Extract the (x, y) coordinate from the center of the cell holding the provided text.  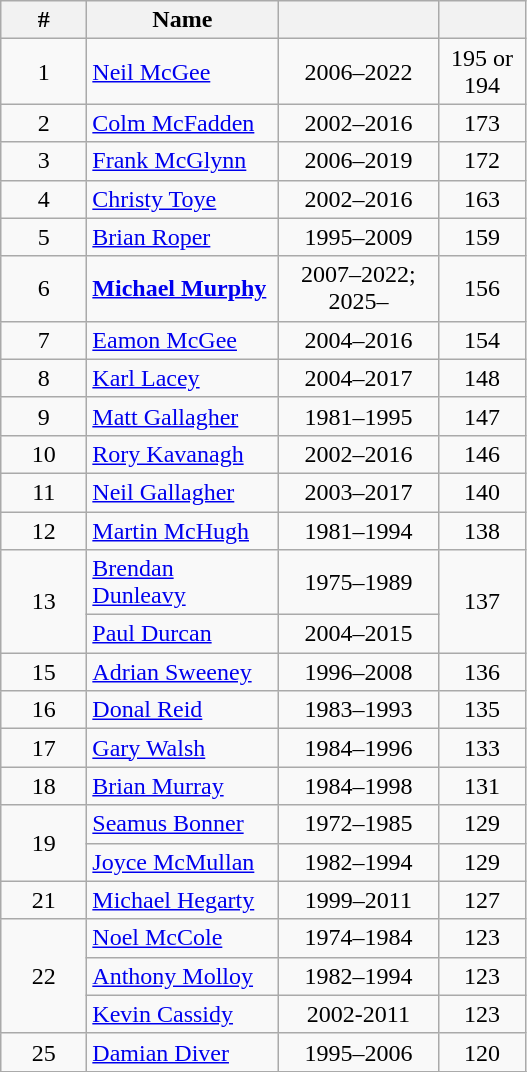
2007–2022; 2025– (358, 288)
1974–1984 (358, 938)
5 (44, 237)
10 (44, 454)
154 (482, 340)
131 (482, 786)
Adrian Sweeney (182, 672)
Anthony Molloy (182, 976)
159 (482, 237)
163 (482, 199)
Name (182, 20)
13 (44, 602)
Rory Kavanagh (182, 454)
21 (44, 900)
1972–1985 (358, 824)
Neil Gallagher (182, 492)
Martin McHugh (182, 531)
1995–2006 (358, 1052)
8 (44, 378)
Brendan Dunleavy (182, 582)
15 (44, 672)
2 (44, 123)
120 (482, 1052)
1995–2009 (358, 237)
172 (482, 161)
136 (482, 672)
Matt Gallagher (182, 416)
6 (44, 288)
Damian Diver (182, 1052)
1983–1993 (358, 710)
Paul Durcan (182, 634)
Kevin Cassidy (182, 1014)
148 (482, 378)
Gary Walsh (182, 748)
140 (482, 492)
19 (44, 843)
Eamon McGee (182, 340)
1981–1994 (358, 531)
1996–2008 (358, 672)
137 (482, 602)
2006–2022 (358, 72)
133 (482, 748)
2002-2011 (358, 1014)
146 (482, 454)
Frank McGlynn (182, 161)
147 (482, 416)
11 (44, 492)
173 (482, 123)
17 (44, 748)
Donal Reid (182, 710)
Michael Hegarty (182, 900)
Brian Roper (182, 237)
135 (482, 710)
127 (482, 900)
2004–2016 (358, 340)
195 or 194 (482, 72)
1981–1995 (358, 416)
2003–2017 (358, 492)
1999–2011 (358, 900)
2004–2017 (358, 378)
Neil McGee (182, 72)
4 (44, 199)
Seamus Bonner (182, 824)
16 (44, 710)
22 (44, 976)
12 (44, 531)
Brian Murray (182, 786)
1984–1996 (358, 748)
9 (44, 416)
1984–1998 (358, 786)
Michael Murphy (182, 288)
138 (482, 531)
2004–2015 (358, 634)
1 (44, 72)
Noel McCole (182, 938)
7 (44, 340)
Karl Lacey (182, 378)
Christy Toye (182, 199)
18 (44, 786)
3 (44, 161)
2006–2019 (358, 161)
Joyce McMullan (182, 862)
25 (44, 1052)
# (44, 20)
156 (482, 288)
1975–1989 (358, 582)
Colm McFadden (182, 123)
